Pinpoint the cell where the given text exists, returning its [x, y] midpoint coordinate. 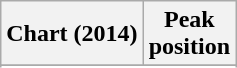
Chart (2014) [72, 34]
Peakposition [189, 34]
